Provide the (x, y) coordinate of the cell's center where the given text is located.  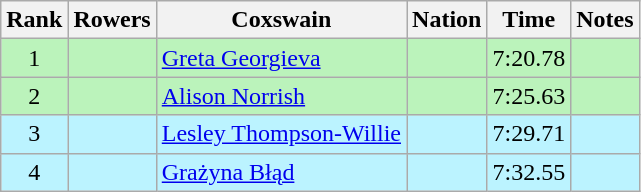
Rank (34, 20)
Coxswain (281, 20)
Rowers (112, 20)
7:25.63 (529, 96)
3 (34, 134)
Greta Georgieva (281, 58)
4 (34, 172)
7:29.71 (529, 134)
7:32.55 (529, 172)
Time (529, 20)
7:20.78 (529, 58)
Alison Norrish (281, 96)
Grażyna Błąd (281, 172)
Lesley Thompson-Willie (281, 134)
1 (34, 58)
Nation (447, 20)
2 (34, 96)
Notes (605, 20)
